Locate the cell with the specified text and output its [X, Y] center coordinate. 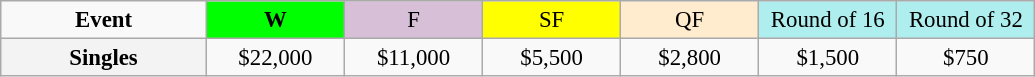
Singles [104, 58]
$5,500 [552, 58]
$11,000 [413, 58]
Round of 32 [966, 20]
$750 [966, 58]
$22,000 [275, 58]
Event [104, 20]
Round of 16 [828, 20]
$2,800 [690, 58]
F [413, 20]
QF [690, 20]
W [275, 20]
SF [552, 20]
$1,500 [828, 58]
